Locate the cell with the specified text and output its [x, y] center coordinate. 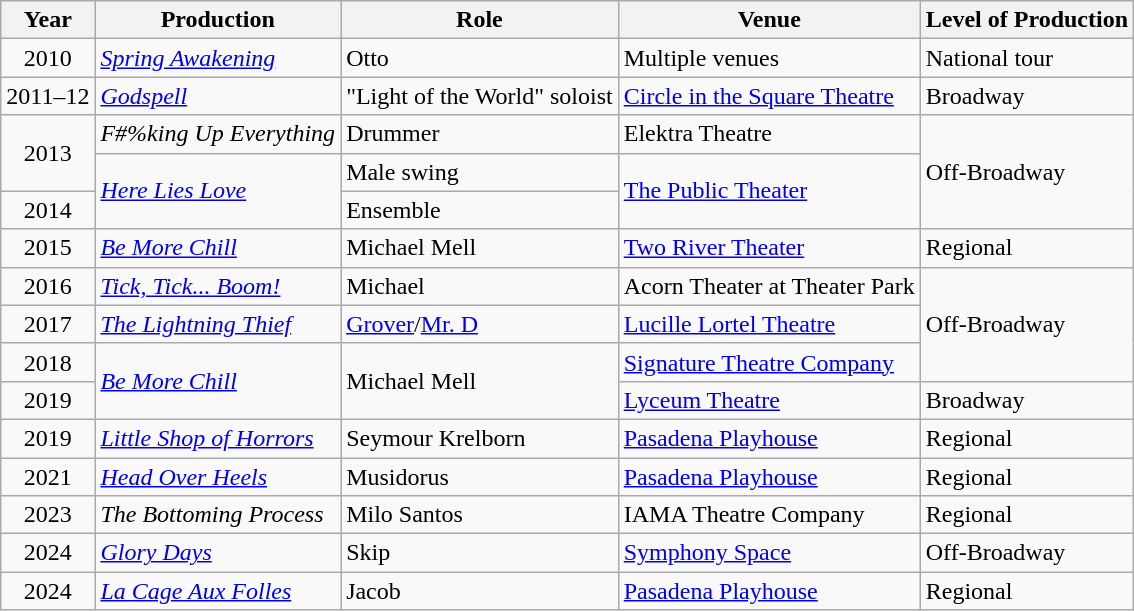
2013 [48, 153]
IAMA Theatre Company [769, 515]
Lucille Lortel Theatre [769, 324]
Spring Awakening [218, 58]
Otto [480, 58]
Jacob [480, 591]
Godspell [218, 96]
The Bottoming Process [218, 515]
2011–12 [48, 96]
Little Shop of Horrors [218, 438]
Elektra Theatre [769, 134]
Circle in the Square Theatre [769, 96]
"Light of the World" soloist [480, 96]
Head Over Heels [218, 477]
Signature Theatre Company [769, 362]
Musidorus [480, 477]
Level of Production [1026, 20]
2015 [48, 248]
Skip [480, 553]
Milo Santos [480, 515]
2017 [48, 324]
Multiple venues [769, 58]
La Cage Aux Folles [218, 591]
Lyceum Theatre [769, 400]
2016 [48, 286]
Venue [769, 20]
Tick, Tick... Boom! [218, 286]
Two River Theater [769, 248]
Drummer [480, 134]
Glory Days [218, 553]
Role [480, 20]
Seymour Krelborn [480, 438]
Production [218, 20]
2010 [48, 58]
National tour [1026, 58]
F#%king Up Everything [218, 134]
Ensemble [480, 210]
Male swing [480, 172]
2023 [48, 515]
The Lightning Thief [218, 324]
The Public Theater [769, 191]
Symphony Space [769, 553]
2014 [48, 210]
Here Lies Love [218, 191]
Acorn Theater at Theater Park [769, 286]
Michael [480, 286]
Grover/Mr. D [480, 324]
Year [48, 20]
2018 [48, 362]
2021 [48, 477]
